Output the [X, Y] coordinate of the center of the cell containing the given text.  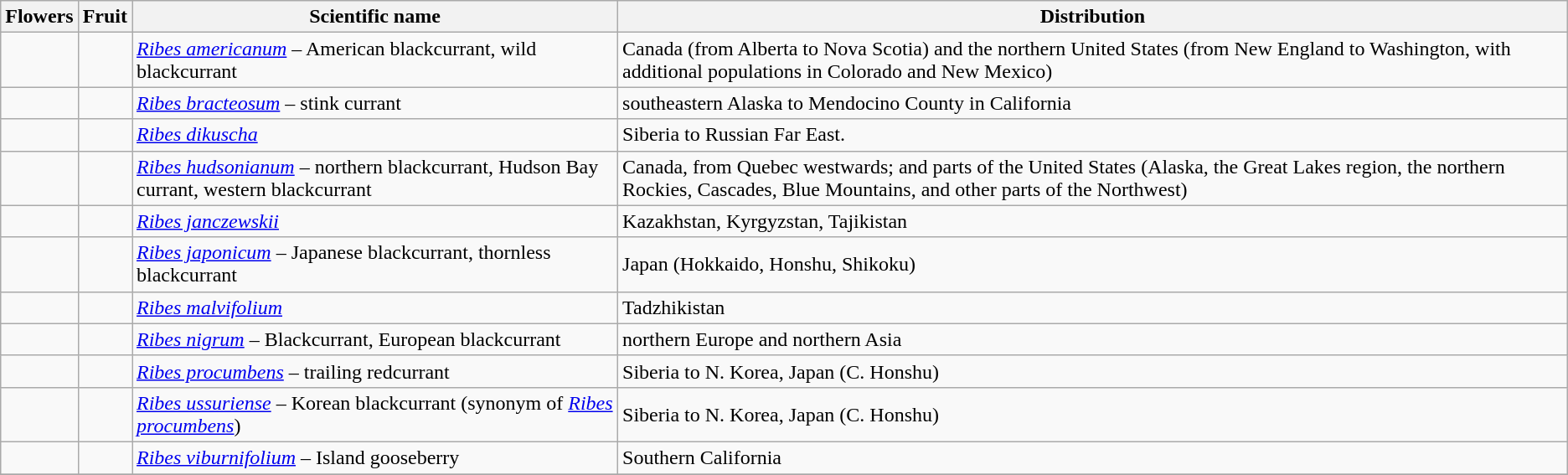
Southern California [1093, 457]
Ribes dikuscha [375, 135]
Ribes americanum – American blackcurrant, wild blackcurrant [375, 60]
southeastern Alaska to Mendocino County in California [1093, 103]
Ribes nigrum – Blackcurrant, European blackcurrant [375, 339]
Tadzhikistan [1093, 307]
Distribution [1093, 17]
Ribes japonicum – Japanese blackcurrant, thornless blackcurrant [375, 265]
Flowers [39, 17]
Siberia to Russian Far East. [1093, 135]
Ribes bracteosum – stink currant [375, 103]
Ribes hudsonianum – northern blackcurrant, Hudson Bay currant, western blackcurrant [375, 178]
Scientific name [375, 17]
northern Europe and northern Asia [1093, 339]
Fruit [105, 17]
Ribes procumbens – trailing redcurrant [375, 371]
Kazakhstan, Kyrgyzstan, Tajikistan [1093, 221]
Ribes janczewskii [375, 221]
Ribes malvifolium [375, 307]
Ribes viburnifolium – Island gooseberry [375, 457]
Japan (Hokkaido, Honshu, Shikoku) [1093, 265]
Ribes ussuriense – Korean blackcurrant (synonym of Ribes procumbens) [375, 414]
